Provide the (x, y) coordinate of the cell's center where the given text is located.  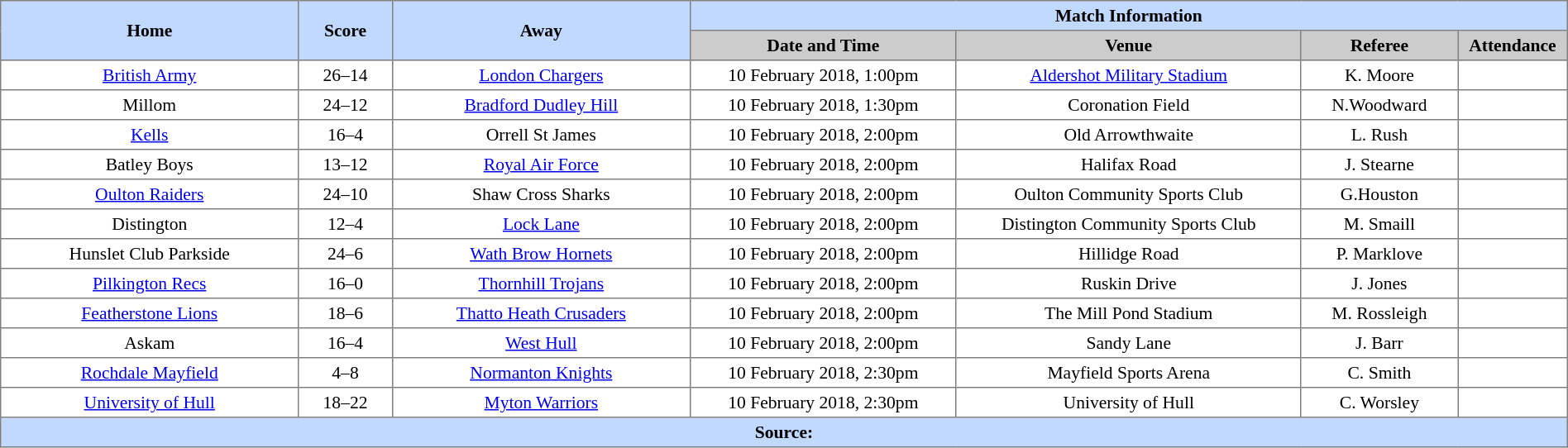
The Mill Pond Stadium (1128, 313)
M. Smaill (1379, 224)
M. Rossleigh (1379, 313)
Coronation Field (1128, 105)
Venue (1128, 45)
Lock Lane (541, 224)
Royal Air Force (541, 164)
Bradford Dudley Hill (541, 105)
Askam (150, 343)
Date and Time (823, 45)
Hillidge Road (1128, 254)
West Hull (541, 343)
13–12 (346, 164)
Distington (150, 224)
C. Worsley (1379, 403)
Match Information (1128, 16)
Oulton Community Sports Club (1128, 194)
Distington Community Sports Club (1128, 224)
Rochdale Mayfield (150, 373)
10 February 2018, 1:00pm (823, 75)
Millom (150, 105)
Home (150, 31)
J. Jones (1379, 284)
Orrell St James (541, 135)
Aldershot Military Stadium (1128, 75)
Ruskin Drive (1128, 284)
18–22 (346, 403)
C. Smith (1379, 373)
L. Rush (1379, 135)
Away (541, 31)
K. Moore (1379, 75)
Old Arrowthwaite (1128, 135)
Referee (1379, 45)
Batley Boys (150, 164)
British Army (150, 75)
4–8 (346, 373)
Normanton Knights (541, 373)
Kells (150, 135)
Score (346, 31)
J. Stearne (1379, 164)
Myton Warriors (541, 403)
12–4 (346, 224)
26–14 (346, 75)
Featherstone Lions (150, 313)
Wath Brow Hornets (541, 254)
24–6 (346, 254)
24–12 (346, 105)
Thornhill Trojans (541, 284)
24–10 (346, 194)
Shaw Cross Sharks (541, 194)
P. Marklove (1379, 254)
London Chargers (541, 75)
Thatto Heath Crusaders (541, 313)
Oulton Raiders (150, 194)
N.Woodward (1379, 105)
10 February 2018, 1:30pm (823, 105)
G.Houston (1379, 194)
Pilkington Recs (150, 284)
J. Barr (1379, 343)
Attendance (1513, 45)
Sandy Lane (1128, 343)
Halifax Road (1128, 164)
Hunslet Club Parkside (150, 254)
16–0 (346, 284)
Mayfield Sports Arena (1128, 373)
Source: (784, 432)
18–6 (346, 313)
